Return [x, y] of the center of cell containing provided text 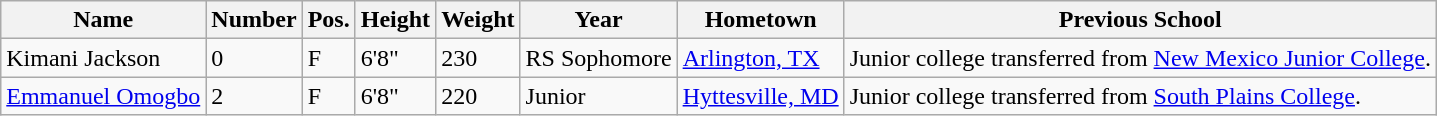
Hyttesville, MD [760, 96]
Junior [598, 96]
Kimani Jackson [104, 58]
Previous School [1140, 20]
Junior college transferred from New Mexico Junior College. [1140, 58]
220 [478, 96]
Number [254, 20]
Emmanuel Omogbo [104, 96]
2 [254, 96]
Height [395, 20]
RS Sophomore [598, 58]
0 [254, 58]
Weight [478, 20]
Name [104, 20]
Hometown [760, 20]
Year [598, 20]
230 [478, 58]
Junior college transferred from South Plains College. [1140, 96]
Arlington, TX [760, 58]
Pos. [328, 20]
